Determine the [X, Y] coordinate at the center of the cell enclosing the given text.  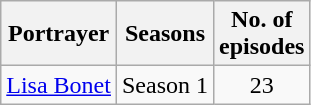
Lisa Bonet [59, 85]
23 [262, 85]
Season 1 [164, 85]
Seasons [164, 34]
Portrayer [59, 34]
No. of episodes [262, 34]
